Capture the cell that displays the provided text and extract its [X, Y] central coordinate. 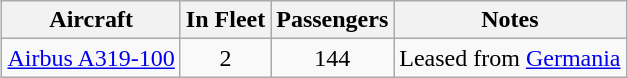
Notes [510, 20]
Leased from Germania [510, 58]
144 [332, 58]
In Fleet [225, 20]
Aircraft [91, 20]
2 [225, 58]
Passengers [332, 20]
Airbus A319-100 [91, 58]
